Search for the cell housing the specified text and yield its [X, Y] center coordinate. 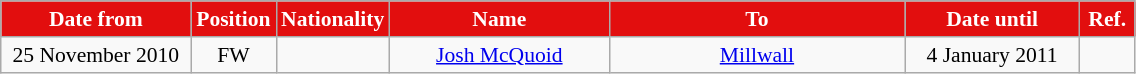
Nationality [332, 19]
Millwall [756, 55]
Date until [992, 19]
25 November 2010 [96, 55]
4 January 2011 [992, 55]
Date from [96, 19]
Position [234, 19]
Name [499, 19]
Ref. [1108, 19]
FW [234, 55]
Josh McQuoid [499, 55]
To [756, 19]
